Return [x, y] of the center of cell containing provided text 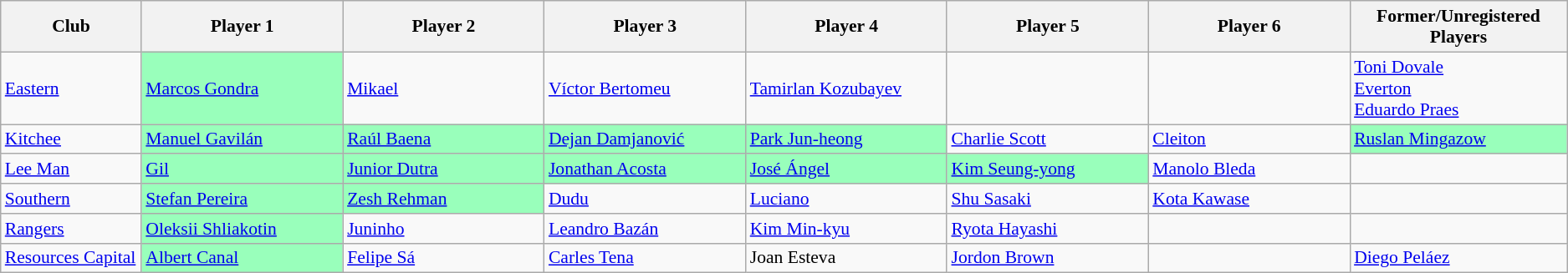
Player 3 [646, 27]
Player 4 [846, 27]
Southern [72, 199]
Carles Tena [646, 258]
Cleiton [1249, 139]
Jonathan Acosta [646, 169]
Diego Peláez [1458, 258]
Raúl Baena [443, 139]
Eastern [72, 88]
Shu Sasaki [1047, 199]
Player 1 [243, 27]
Ryota Hayashi [1047, 229]
Albert Canal [243, 258]
Resources Capital [72, 258]
Park Jun-heong [846, 139]
José Ángel [846, 169]
Luciano [846, 199]
Marcos Gondra [243, 88]
Junior Dutra [443, 169]
Charlie Scott [1047, 139]
Jordon Brown [1047, 258]
Player 2 [443, 27]
Mikael [443, 88]
Kota Kawase [1249, 199]
Kitchee [72, 139]
Joan Esteva [846, 258]
Player 5 [1047, 27]
Felipe Sá [443, 258]
Juninho [443, 229]
Manolo Bleda [1249, 169]
Toni Dovale Everton Eduardo Praes [1458, 88]
Kim Seung-yong [1047, 169]
Player 6 [1249, 27]
Rangers [72, 229]
Zesh Rehman [443, 199]
Dejan Damjanović [646, 139]
Former/Unregistered Players [1458, 27]
Club [72, 27]
Manuel Gavilán [243, 139]
Stefan Pereira [243, 199]
Tamirlan Kozubayev [846, 88]
Lee Man [72, 169]
Ruslan Mingazow [1458, 139]
Kim Min-kyu [846, 229]
Víctor Bertomeu [646, 88]
Dudu [646, 199]
Gil [243, 169]
Oleksii Shliakotin [243, 229]
Leandro Bazán [646, 229]
